Identify which cell holds the provided text, then report its [x, y] central coordinate. 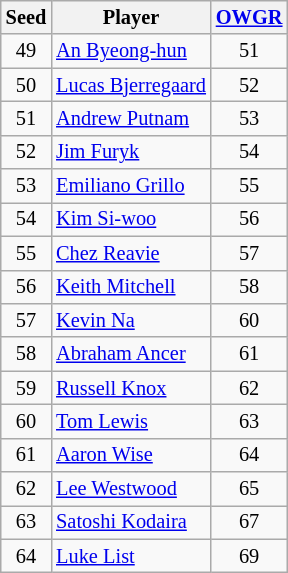
Aaron Wise [131, 455]
59 [26, 388]
65 [249, 489]
Andrew Putnam [131, 118]
50 [26, 85]
Keith Mitchell [131, 287]
Abraham Ancer [131, 354]
Kevin Na [131, 320]
49 [26, 51]
Lee Westwood [131, 489]
Satoshi Kodaira [131, 522]
Luke List [131, 556]
An Byeong-hun [131, 51]
Lucas Bjerregaard [131, 85]
69 [249, 556]
Kim Si-woo [131, 219]
Player [131, 17]
67 [249, 522]
Emiliano Grillo [131, 186]
Jim Furyk [131, 152]
Chez Reavie [131, 253]
Seed [26, 17]
Russell Knox [131, 388]
Tom Lewis [131, 421]
OWGR [249, 17]
